Identify which cell holds the provided text, then report its (X, Y) central coordinate. 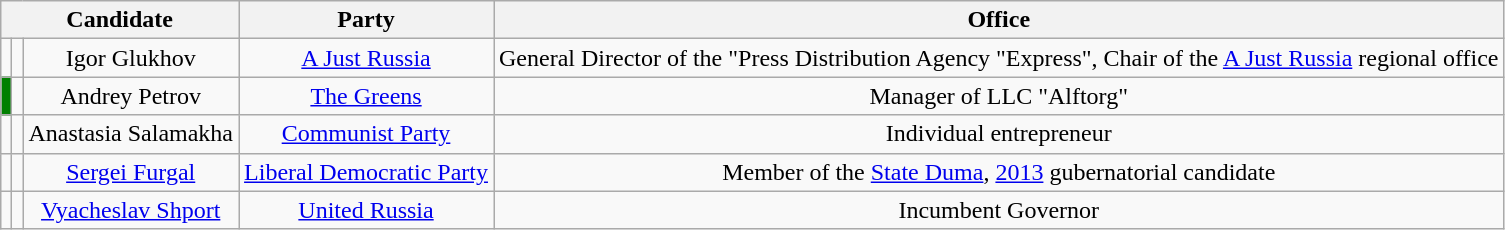
United Russia (366, 210)
Sergei Furgal (131, 172)
Igor Glukhov (131, 58)
A Just Russia (366, 58)
Party (366, 20)
Candidate (120, 20)
Vyacheslav Shport (131, 210)
Anastasia Salamakha (131, 134)
Manager of LLC "Alftorg" (999, 96)
Andrey Petrov (131, 96)
Individual entrepreneur (999, 134)
Member of the State Duma, 2013 gubernatorial candidate (999, 172)
General Director of the "Press Distribution Agency "Express", Chair of the A Just Russia regional office (999, 58)
Office (999, 20)
Communist Party (366, 134)
Incumbent Governor (999, 210)
Liberal Democratic Party (366, 172)
The Greens (366, 96)
